Extract the (x, y) coordinate from the center of the cell holding the provided text.  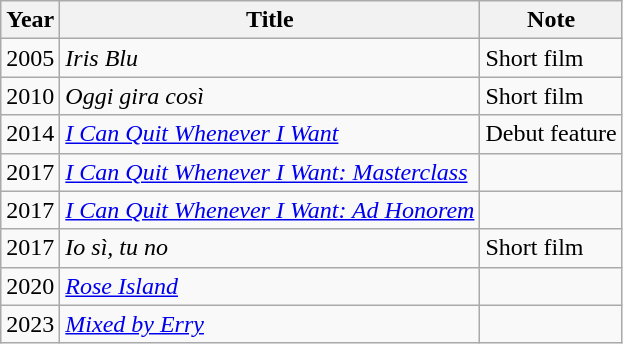
I Can Quit Whenever I Want (270, 134)
Oggi gira così (270, 96)
Rose Island (270, 286)
I Can Quit Whenever I Want: Ad Honorem (270, 210)
2005 (30, 58)
2020 (30, 286)
Mixed by Erry (270, 324)
Year (30, 20)
Debut feature (551, 134)
Iris Blu (270, 58)
Note (551, 20)
Title (270, 20)
Io sì, tu no (270, 248)
2014 (30, 134)
2010 (30, 96)
I Can Quit Whenever I Want: Masterclass (270, 172)
2023 (30, 324)
